Identify which cell holds the provided text, then report its (x, y) central coordinate. 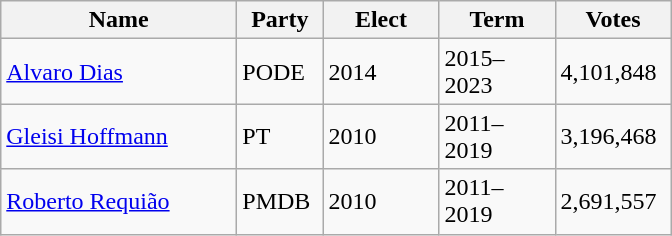
Name (119, 20)
Elect (381, 20)
2014 (381, 72)
PODE (280, 72)
Term (497, 20)
Party (280, 20)
Alvaro Dias (119, 72)
Gleisi Hoffmann (119, 136)
Roberto Requião (119, 202)
Votes (613, 20)
2015–2023 (497, 72)
PT (280, 136)
PMDB (280, 202)
3,196,468 (613, 136)
2,691,557 (613, 202)
4,101,848 (613, 72)
